Determine the (x, y) coordinate at the center of the cell enclosing the given text.  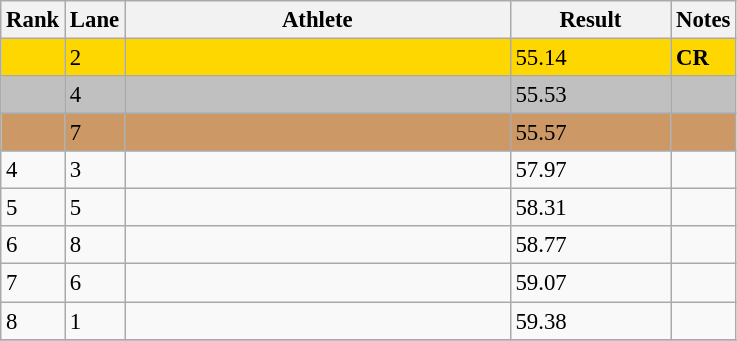
Result (590, 20)
Rank (33, 20)
Athlete (318, 20)
59.07 (590, 283)
Notes (704, 20)
57.97 (590, 170)
1 (95, 321)
2 (95, 58)
55.57 (590, 133)
58.77 (590, 245)
55.14 (590, 58)
CR (704, 58)
3 (95, 170)
Lane (95, 20)
59.38 (590, 321)
55.53 (590, 95)
58.31 (590, 208)
